Determine the [X, Y] coordinate at the center of the cell enclosing the given text.  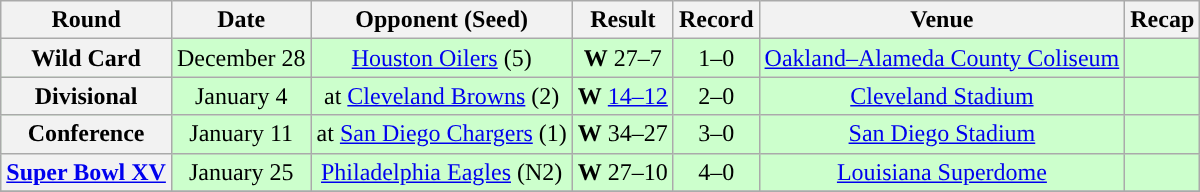
Venue [942, 20]
January 11 [241, 134]
1–0 [716, 58]
Super Bowl XV [86, 172]
2–0 [716, 96]
at Cleveland Browns (2) [442, 96]
Wild Card [86, 58]
at San Diego Chargers (1) [442, 134]
January 4 [241, 96]
Louisiana Superdome [942, 172]
Date [241, 20]
3–0 [716, 134]
W 34–27 [622, 134]
4–0 [716, 172]
December 28 [241, 58]
Divisional [86, 96]
Round [86, 20]
Houston Oilers (5) [442, 58]
Philadelphia Eagles (N2) [442, 172]
San Diego Stadium [942, 134]
W 14–12 [622, 96]
January 25 [241, 172]
Conference [86, 134]
W 27–10 [622, 172]
Oakland–Alameda County Coliseum [942, 58]
Result [622, 20]
Recap [1162, 20]
Record [716, 20]
Cleveland Stadium [942, 96]
W 27–7 [622, 58]
Opponent (Seed) [442, 20]
